Provide the [X, Y] coordinate of the cell's center where the given text is located.  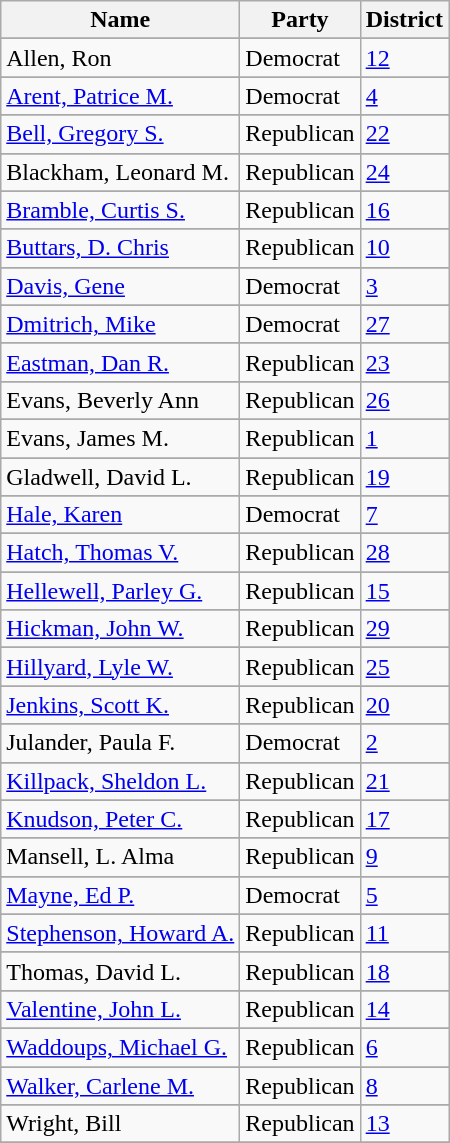
Gladwell, David L. [120, 477]
2 [404, 743]
16 [404, 210]
Davis, Gene [120, 286]
22 [404, 134]
District [404, 20]
Evans, Beverly Ann [120, 400]
3 [404, 286]
Jenkins, Scott K. [120, 705]
8 [404, 1085]
15 [404, 591]
Walker, Carlene M. [120, 1085]
Waddoups, Michael G. [120, 1047]
Mansell, L. Alma [120, 857]
Hillyard, Lyle W. [120, 667]
Mayne, Ed P. [120, 895]
Killpack, Sheldon L. [120, 781]
Bramble, Curtis S. [120, 210]
21 [404, 781]
13 [404, 1124]
Party [300, 20]
24 [404, 172]
Knudson, Peter C. [120, 819]
1 [404, 438]
12 [404, 58]
Arent, Patrice M. [120, 96]
Buttars, D. Chris [120, 248]
19 [404, 477]
14 [404, 1009]
6 [404, 1047]
Evans, James M. [120, 438]
Hellewell, Parley G. [120, 591]
Thomas, David L. [120, 971]
Name [120, 20]
Hickman, John W. [120, 629]
11 [404, 933]
9 [404, 857]
4 [404, 96]
Blackham, Leonard M. [120, 172]
Wright, Bill [120, 1124]
29 [404, 629]
28 [404, 553]
10 [404, 248]
20 [404, 705]
Stephenson, Howard A. [120, 933]
Julander, Paula F. [120, 743]
Hale, Karen [120, 515]
27 [404, 324]
23 [404, 362]
25 [404, 667]
5 [404, 895]
18 [404, 971]
Allen, Ron [120, 58]
Valentine, John L. [120, 1009]
Hatch, Thomas V. [120, 553]
7 [404, 515]
26 [404, 400]
Bell, Gregory S. [120, 134]
17 [404, 819]
Eastman, Dan R. [120, 362]
Dmitrich, Mike [120, 324]
